Return the [X, Y] coordinate for the center point of the cell that contains the specified text.  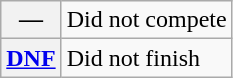
Did not finish [146, 58]
— [31, 20]
DNF [31, 58]
Did not compete [146, 20]
